From the cell containing the given text, extract its center point as [X, Y] coordinate. 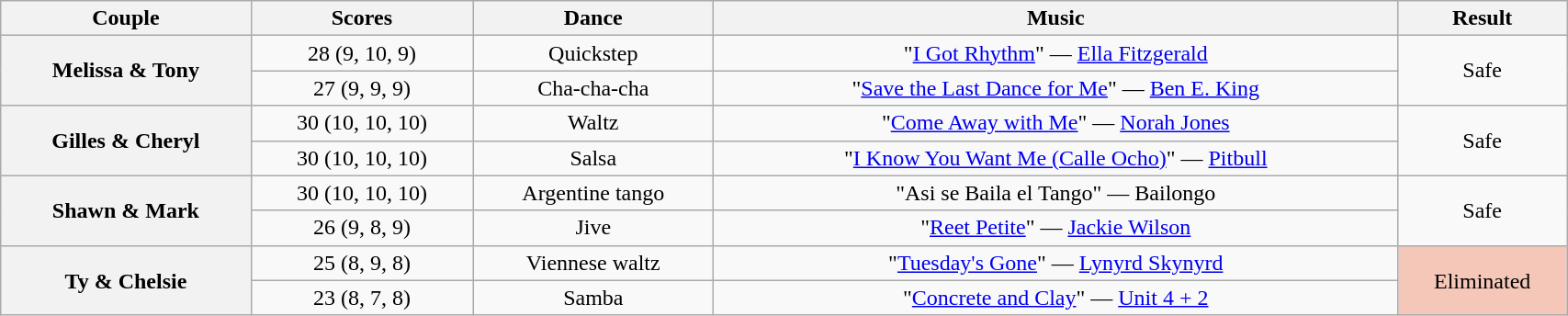
"Concrete and Clay" — Unit 4 + 2 [1056, 298]
Music [1056, 18]
"Come Away with Me" — Norah Jones [1056, 123]
"Save the Last Dance for Me" — Ben E. King [1056, 88]
Eliminated [1483, 280]
"Asi se Baila el Tango" — Bailongo [1056, 193]
26 (9, 8, 9) [362, 228]
25 (8, 9, 8) [362, 263]
"I Got Rhythm" — Ella Fitzgerald [1056, 53]
27 (9, 9, 9) [362, 88]
"Reet Petite" — Jackie Wilson [1056, 228]
Waltz [593, 123]
Cha-cha-cha [593, 88]
Quickstep [593, 53]
Melissa & Tony [126, 71]
"Tuesday's Gone" — Lynyrd Skynyrd [1056, 263]
Scores [362, 18]
Viennese waltz [593, 263]
Dance [593, 18]
Result [1483, 18]
Jive [593, 228]
Gilles & Cheryl [126, 141]
Samba [593, 298]
"I Know You Want Me (Calle Ocho)" — Pitbull [1056, 158]
Couple [126, 18]
Shawn & Mark [126, 210]
23 (8, 7, 8) [362, 298]
28 (9, 10, 9) [362, 53]
Argentine tango [593, 193]
Salsa [593, 158]
Ty & Chelsie [126, 280]
